Determine the [X, Y] coordinate at the center of the cell enclosing the given text.  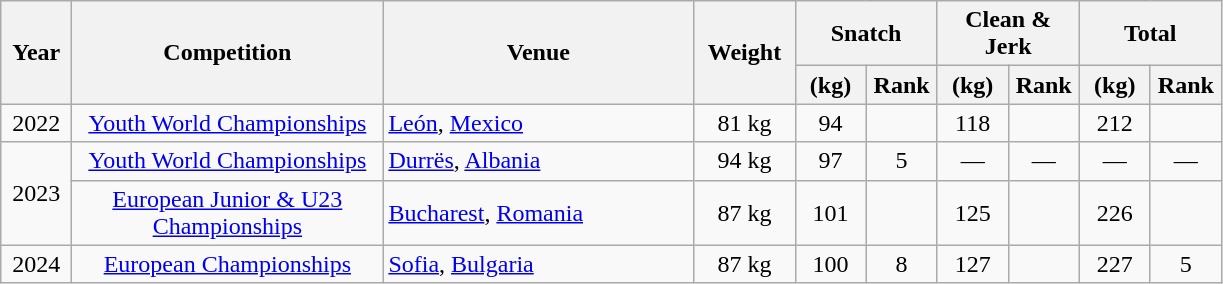
227 [1114, 264]
Venue [538, 52]
127 [972, 264]
212 [1114, 123]
Sofia, Bulgaria [538, 264]
2024 [36, 264]
100 [830, 264]
Durrës, Albania [538, 161]
2023 [36, 194]
Snatch [866, 34]
Weight [744, 52]
Bucharest, Romania [538, 212]
8 [902, 264]
European Championships [228, 264]
Competition [228, 52]
226 [1114, 212]
Total [1150, 34]
European Junior & U23 Championships [228, 212]
94 [830, 123]
81 kg [744, 123]
Clean & Jerk [1008, 34]
94 kg [744, 161]
97 [830, 161]
Year [36, 52]
118 [972, 123]
101 [830, 212]
2022 [36, 123]
125 [972, 212]
León, Mexico [538, 123]
